Extract the [x, y] coordinate from the center of the cell holding the provided text.  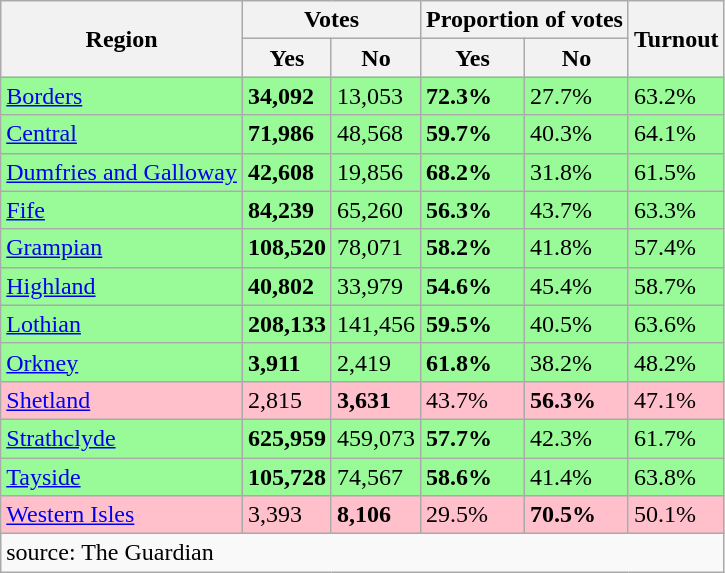
3,393 [286, 515]
2,815 [286, 400]
48.2% [676, 362]
59.7% [473, 134]
Lothian [122, 324]
63.2% [676, 96]
108,520 [286, 248]
57.7% [473, 438]
141,456 [376, 324]
105,728 [286, 477]
71,986 [286, 134]
Dumfries and Galloway [122, 172]
72.3% [473, 96]
54.6% [473, 286]
58.6% [473, 477]
Strathclyde [122, 438]
Highland [122, 286]
41.8% [577, 248]
61.7% [676, 438]
58.2% [473, 248]
38.2% [577, 362]
59.5% [473, 324]
Tayside [122, 477]
61.5% [676, 172]
8,106 [376, 515]
2,419 [376, 362]
84,239 [286, 210]
source: The Guardian [362, 553]
70.5% [577, 515]
45.4% [577, 286]
40,802 [286, 286]
Turnout [676, 39]
3,631 [376, 400]
Grampian [122, 248]
208,133 [286, 324]
29.5% [473, 515]
Shetland [122, 400]
27.7% [577, 96]
78,071 [376, 248]
Central [122, 134]
3,911 [286, 362]
42,608 [286, 172]
Votes [331, 20]
68.2% [473, 172]
63.8% [676, 477]
31.8% [577, 172]
65,260 [376, 210]
41.4% [577, 477]
57.4% [676, 248]
33,979 [376, 286]
42.3% [577, 438]
Orkney [122, 362]
40.3% [577, 134]
459,073 [376, 438]
Fife [122, 210]
Western Isles [122, 515]
64.1% [676, 134]
74,567 [376, 477]
625,959 [286, 438]
Proportion of votes [525, 20]
13,053 [376, 96]
Borders [122, 96]
63.6% [676, 324]
Region [122, 39]
47.1% [676, 400]
40.5% [577, 324]
61.8% [473, 362]
63.3% [676, 210]
34,092 [286, 96]
48,568 [376, 134]
58.7% [676, 286]
50.1% [676, 515]
19,856 [376, 172]
